Return the (x, y) coordinate for the center point of the cell that contains the specified text.  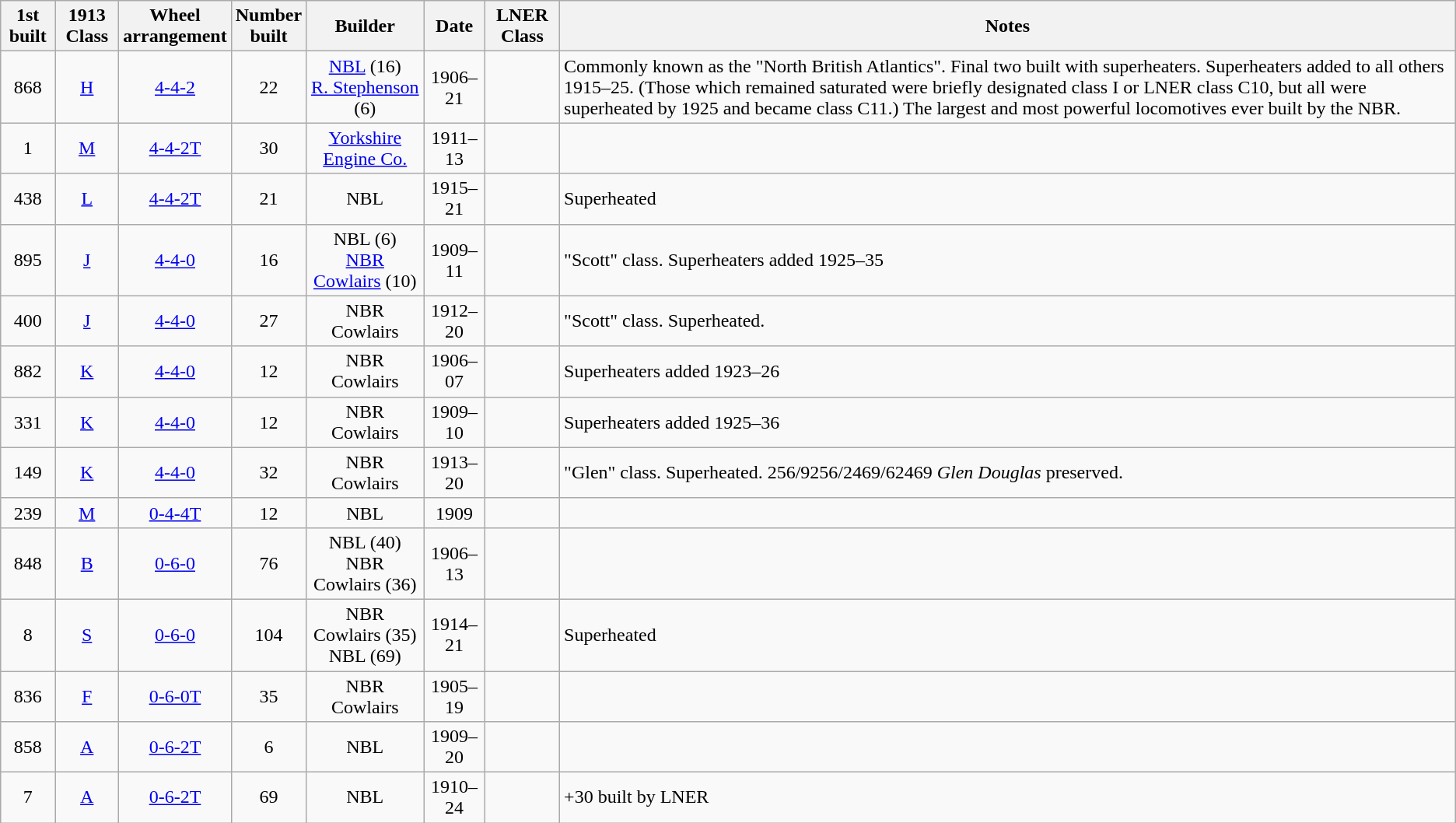
35 (268, 695)
895 (28, 260)
27 (268, 320)
S (87, 635)
848 (28, 563)
1909–10 (454, 422)
6 (268, 747)
Notes (1008, 26)
NBL (40)NBR Cowlairs (36) (366, 563)
1906–07 (454, 372)
1909–20 (454, 747)
"Scott" class. Superheated. (1008, 320)
1914–21 (454, 635)
NBL (6)NBR Cowlairs (10) (366, 260)
331 (28, 422)
7 (28, 798)
NBR Cowlairs (35)NBL (69) (366, 635)
1913–20 (454, 473)
Superheaters added 1923–26 (1008, 372)
Superheaters added 1925–36 (1008, 422)
"Glen" class. Superheated. 256/9256/2469/62469 Glen Douglas preserved. (1008, 473)
8 (28, 635)
0-6-0T (175, 695)
22 (268, 87)
1st built (28, 26)
239 (28, 513)
858 (28, 747)
Yorkshire Engine Co. (366, 148)
Wheelarrangement (175, 26)
L (87, 199)
Date (454, 26)
16 (268, 260)
1912–20 (454, 320)
1909–11 (454, 260)
1909 (454, 513)
"Scott" class. Superheaters added 1925–35 (1008, 260)
1905–19 (454, 695)
F (87, 695)
69 (268, 798)
104 (268, 635)
Builder (366, 26)
LNER Class (522, 26)
1913 Class (87, 26)
1906–21 (454, 87)
4-4-2 (175, 87)
0-4-4T (175, 513)
76 (268, 563)
21 (268, 199)
H (87, 87)
868 (28, 87)
400 (28, 320)
+30 built by LNER (1008, 798)
882 (28, 372)
30 (268, 148)
836 (28, 695)
1915–21 (454, 199)
NBL (16)R. Stephenson (6) (366, 87)
32 (268, 473)
B (87, 563)
438 (28, 199)
Numberbuilt (268, 26)
1 (28, 148)
1910–24 (454, 798)
149 (28, 473)
1911–13 (454, 148)
1906–13 (454, 563)
